Pinpoint the cell where the given text exists, returning its (X, Y) midpoint coordinate. 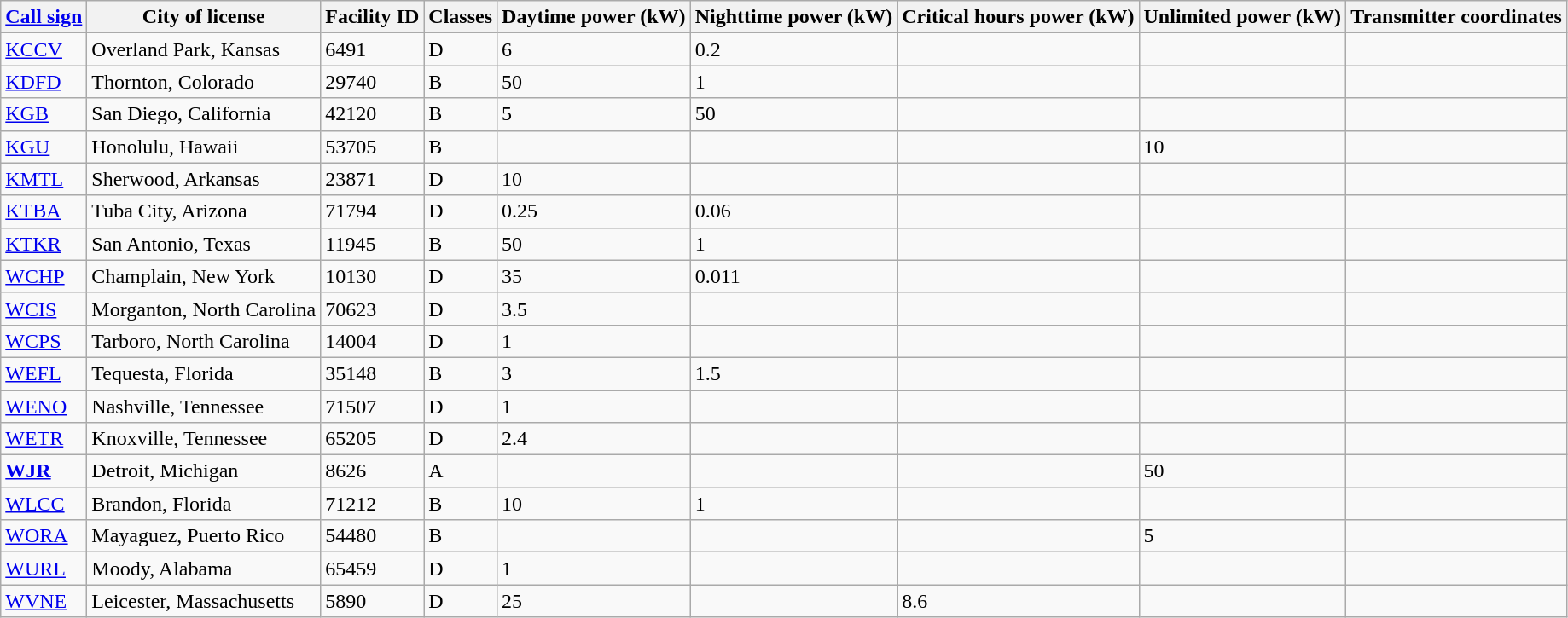
Honolulu, Hawaii (204, 147)
KMTL (44, 179)
Call sign (44, 17)
Tequesta, Florida (204, 373)
1.5 (793, 373)
3 (594, 373)
WEFL (44, 373)
3.5 (594, 309)
70623 (372, 309)
54480 (372, 536)
Leicester, Massachusetts (204, 601)
KTBA (44, 211)
Knoxville, Tennessee (204, 439)
Classes (461, 17)
WENO (44, 407)
11945 (372, 244)
35148 (372, 373)
A (461, 471)
WJR (44, 471)
Champlain, New York (204, 276)
29740 (372, 82)
42120 (372, 114)
KGU (44, 147)
WURL (44, 569)
71507 (372, 407)
WCIS (44, 309)
8626 (372, 471)
WETR (44, 439)
Sherwood, Arkansas (204, 179)
53705 (372, 147)
0.06 (793, 211)
Daytime power (kW) (594, 17)
WORA (44, 536)
0.25 (594, 211)
Unlimited power (kW) (1242, 17)
Thornton, Colorado (204, 82)
10130 (372, 276)
23871 (372, 179)
65459 (372, 569)
KGB (44, 114)
71212 (372, 504)
Moody, Alabama (204, 569)
KTKR (44, 244)
65205 (372, 439)
KDFD (44, 82)
KCCV (44, 49)
Brandon, Florida (204, 504)
Nighttime power (kW) (793, 17)
City of license (204, 17)
San Antonio, Texas (204, 244)
14004 (372, 341)
Transmitter coordinates (1457, 17)
6491 (372, 49)
5890 (372, 601)
Mayaguez, Puerto Rico (204, 536)
Facility ID (372, 17)
WCPS (44, 341)
Tarboro, North Carolina (204, 341)
WVNE (44, 601)
35 (594, 276)
Tuba City, Arizona (204, 211)
Nashville, Tennessee (204, 407)
6 (594, 49)
Overland Park, Kansas (204, 49)
San Diego, California (204, 114)
Morganton, North Carolina (204, 309)
71794 (372, 211)
0.011 (793, 276)
WCHP (44, 276)
0.2 (793, 49)
Detroit, Michigan (204, 471)
WLCC (44, 504)
25 (594, 601)
Critical hours power (kW) (1019, 17)
8.6 (1019, 601)
2.4 (594, 439)
